Output the [X, Y] coordinate of the center of the cell containing the given text.  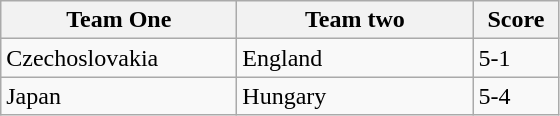
Team two [355, 20]
Team One [119, 20]
5-4 [516, 96]
Japan [119, 96]
Score [516, 20]
5-1 [516, 58]
Czechoslovakia [119, 58]
Hungary [355, 96]
England [355, 58]
